Determine the (x, y) coordinate at the center of the cell enclosing the given text.  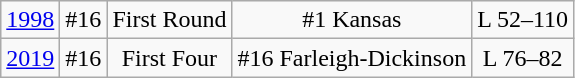
1998 (30, 20)
L 52–110 (523, 20)
First Four (170, 58)
2019 (30, 58)
L 76–82 (523, 58)
#1 Kansas (352, 20)
#16 Farleigh-Dickinson (352, 58)
First Round (170, 20)
